Locate the cell with the specified text and output its (x, y) center coordinate. 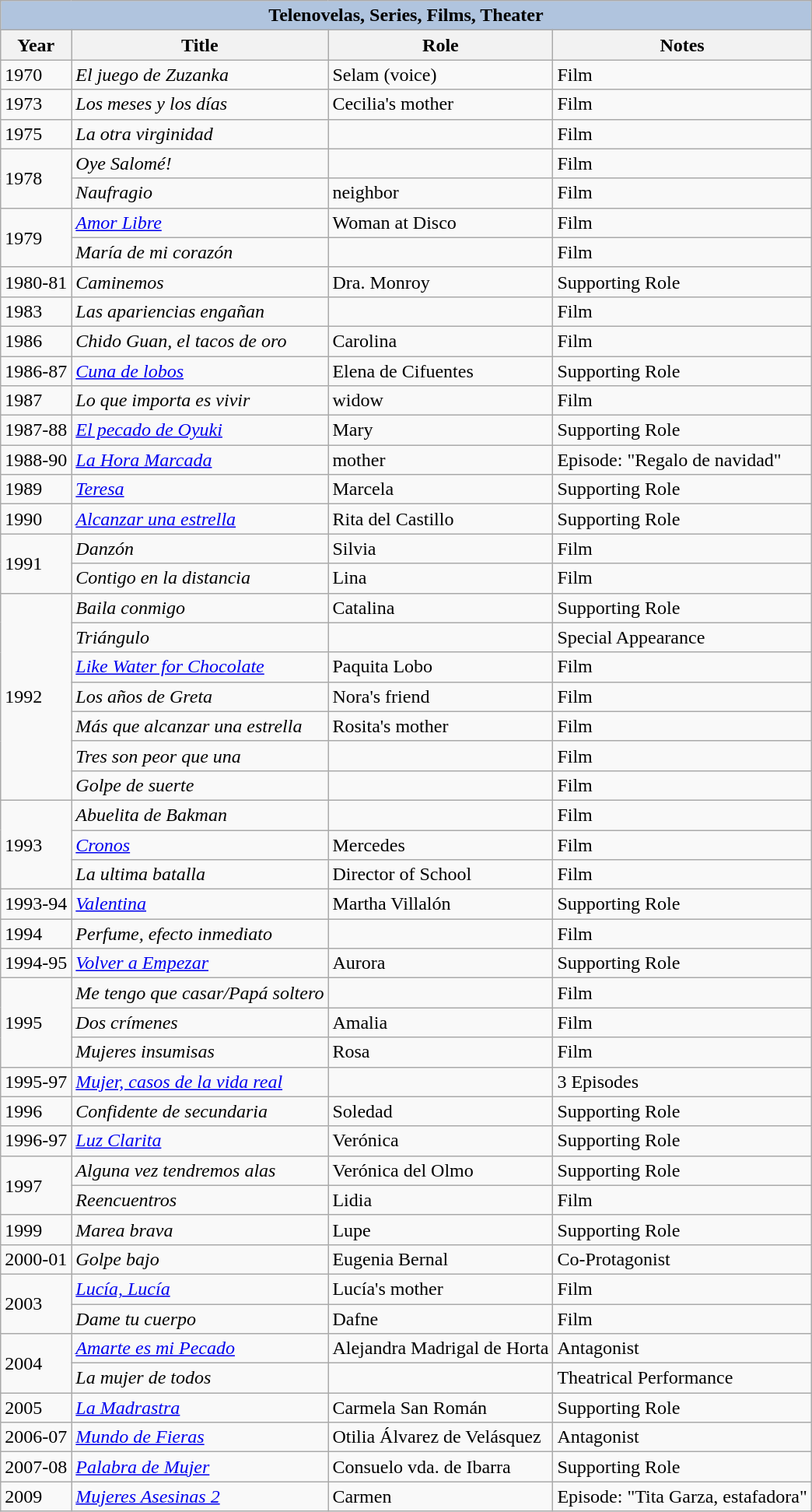
2005 (36, 1408)
Amarte es mi Pecado (200, 1349)
widow (440, 401)
Nora's friend (440, 696)
2006-07 (36, 1437)
La Madrastra (200, 1408)
Lucía, Lucía (200, 1289)
Verónica del Olmo (440, 1170)
Woman at Disco (440, 223)
Me tengo que casar/Papá soltero (200, 993)
1997 (36, 1185)
Silvia (440, 549)
2004 (36, 1363)
1970 (36, 75)
Perfume, efecto inmediato (200, 934)
Oye Salomé! (200, 163)
Golpe bajo (200, 1259)
Alcanzar una estrella (200, 519)
Los meses y los días (200, 104)
1973 (36, 104)
1989 (36, 489)
Carolina (440, 341)
Lidia (440, 1200)
Cecilia's mother (440, 104)
Tres son peor que una (200, 756)
Cronos (200, 844)
1995 (36, 1023)
Paquita Lobo (440, 667)
Amor Libre (200, 223)
1994-95 (36, 963)
Theatrical Performance (682, 1378)
3 Episodes (682, 1082)
La Hora Marcada (200, 460)
neighbor (440, 193)
El pecado de Oyuki (200, 430)
Lina (440, 578)
Director of School (440, 875)
Las apariencias engañan (200, 311)
Más que alcanzar una estrella (200, 726)
Valentina (200, 904)
Otilia Álvarez de Velásquez (440, 1437)
Rosita's mother (440, 726)
Palabra de Mujer (200, 1467)
2000-01 (36, 1259)
1979 (36, 237)
Martha Villalón (440, 904)
El juego de Zuzanka (200, 75)
Caminemos (200, 282)
Chido Guan, el tacos de oro (200, 341)
Telenovelas, Series, Films, Theater (406, 16)
1987 (36, 401)
Year (36, 45)
Verónica (440, 1141)
Los años de Greta (200, 696)
1996 (36, 1111)
Mujeres Asesinas 2 (200, 1496)
1995-97 (36, 1082)
1987-88 (36, 430)
1986-87 (36, 371)
Lucía's mother (440, 1289)
La mujer de todos (200, 1378)
1992 (36, 696)
Mujer, casos de la vida real (200, 1082)
Reencuentros (200, 1200)
Carmen (440, 1496)
Luz Clarita (200, 1141)
1991 (36, 563)
1990 (36, 519)
Naufragio (200, 193)
Mundo de Fieras (200, 1437)
1993 (36, 844)
Lo que importa es vivir (200, 401)
2003 (36, 1303)
Danzón (200, 549)
Mary (440, 430)
Carmela San Román (440, 1408)
mother (440, 460)
Abuelita de Bakman (200, 815)
1994 (36, 934)
1978 (36, 178)
Selam (voice) (440, 75)
Elena de Cifuentes (440, 371)
2007-08 (36, 1467)
Golpe de suerte (200, 785)
Dafne (440, 1319)
Contigo en la distancia (200, 578)
Mercedes (440, 844)
Marea brava (200, 1230)
La ultima batalla (200, 875)
Episode: "Tita Garza, estafadora" (682, 1496)
Lupe (440, 1230)
2009 (36, 1496)
La otra virginidad (200, 134)
1993-94 (36, 904)
Rosa (440, 1052)
Notes (682, 45)
Alejandra Madrigal de Horta (440, 1349)
Title (200, 45)
Special Appearance (682, 637)
Alguna vez tendremos alas (200, 1170)
1996-97 (36, 1141)
1986 (36, 341)
Dame tu cuerpo (200, 1319)
Mujeres insumisas (200, 1052)
Dra. Monroy (440, 282)
Volver a Empezar (200, 963)
Soledad (440, 1111)
Rita del Castillo (440, 519)
1980-81 (36, 282)
Eugenia Bernal (440, 1259)
Confidente de secundaria (200, 1111)
Like Water for Chocolate (200, 667)
Triángulo (200, 637)
Co-Protagonist (682, 1259)
Dos crímenes (200, 1023)
1988-90 (36, 460)
Cuna de lobos (200, 371)
1983 (36, 311)
Baila conmigo (200, 608)
María de mi corazón (200, 252)
Consuelo vda. de Ibarra (440, 1467)
Amalia (440, 1023)
1999 (36, 1230)
Teresa (200, 489)
Aurora (440, 963)
Episode: "Regalo de navidad" (682, 460)
Role (440, 45)
Catalina (440, 608)
Marcela (440, 489)
1975 (36, 134)
